Return (x, y) of the center of cell containing provided text 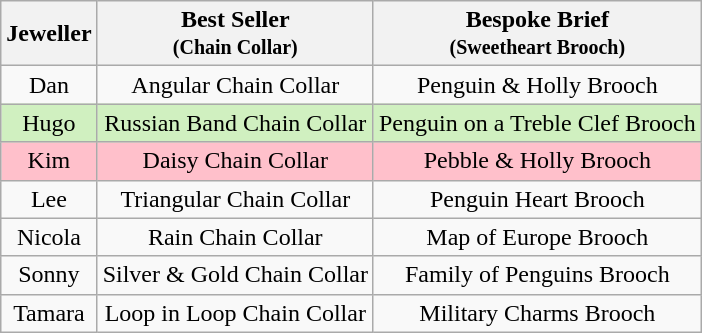
Family of Penguins Brooch (537, 275)
Dan (49, 85)
Lee (49, 199)
Triangular Chain Collar (235, 199)
Penguin Heart Brooch (537, 199)
Bespoke Brief(Sweetheart Brooch) (537, 34)
Tamara (49, 313)
Angular Chain Collar (235, 85)
Pebble & Holly Brooch (537, 161)
Nicola (49, 237)
Sonny (49, 275)
Hugo (49, 123)
Penguin & Holly Brooch (537, 85)
Best Seller(Chain Collar) (235, 34)
Military Charms Brooch (537, 313)
Daisy Chain Collar (235, 161)
Jeweller (49, 34)
Rain Chain Collar (235, 237)
Silver & Gold Chain Collar (235, 275)
Kim (49, 161)
Loop in Loop Chain Collar (235, 313)
Russian Band Chain Collar (235, 123)
Penguin on a Treble Clef Brooch (537, 123)
Map of Europe Brooch (537, 237)
